Pinpoint the cell where the given text exists, returning its [x, y] midpoint coordinate. 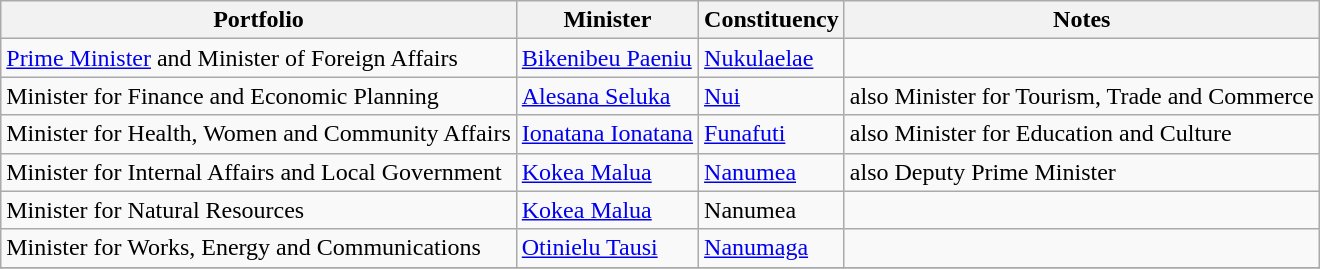
Portfolio [259, 20]
Nukulaelae [772, 58]
also Minister for Education and Culture [1082, 134]
Minister for Works, Energy and Communications [259, 248]
Otinielu Tausi [607, 248]
Ionatana Ionatana [607, 134]
Minister [607, 20]
Funafuti [772, 134]
Notes [1082, 20]
Bikenibeu Paeniu [607, 58]
Constituency [772, 20]
Prime Minister and Minister of Foreign Affairs [259, 58]
also Deputy Prime Minister [1082, 172]
Minister for Natural Resources [259, 210]
Minister for Finance and Economic Planning [259, 96]
Minister for Health, Women and Community Affairs [259, 134]
also Minister for Tourism, Trade and Commerce [1082, 96]
Alesana Seluka [607, 96]
Nanumaga [772, 248]
Minister for Internal Affairs and Local Government [259, 172]
Nui [772, 96]
